Determine the (X, Y) coordinate at the center of the cell enclosing the given text.  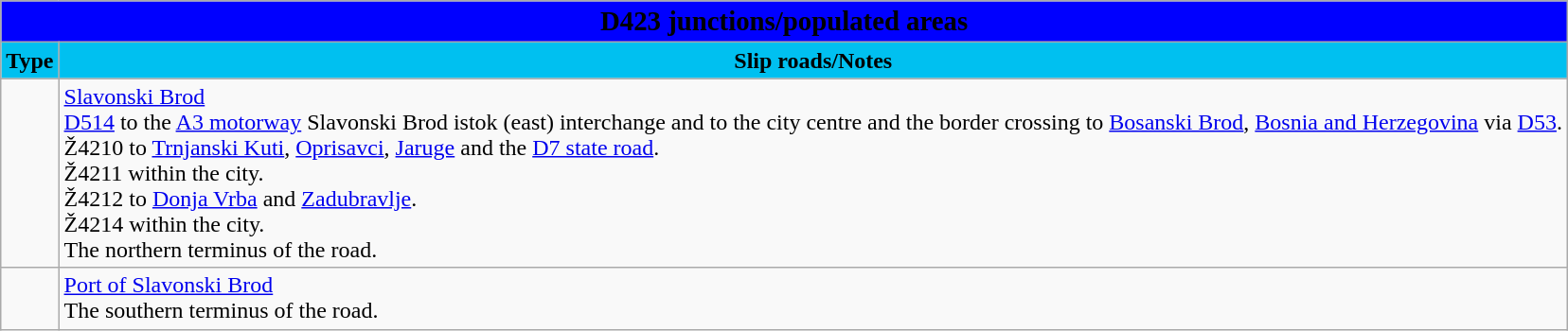
D423 junctions/populated areas (784, 22)
Type (30, 61)
Slip roads/Notes (812, 61)
Port of Slavonski BrodThe southern terminus of the road. (812, 299)
